Determine the [X, Y] coordinate at the center of the cell enclosing the given text.  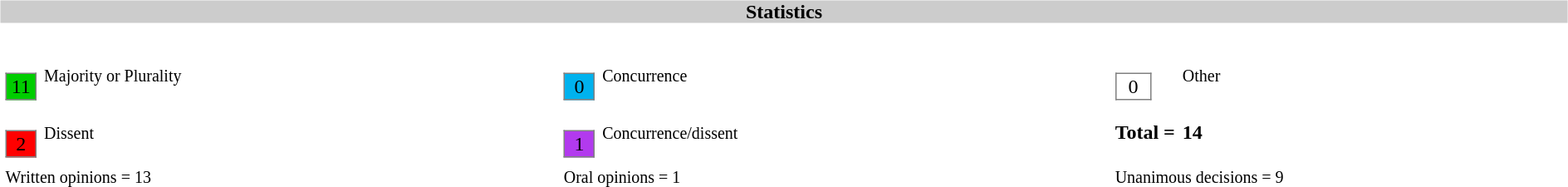
Majority or Plurality [301, 76]
Concurrence [855, 76]
Other [1373, 76]
Total = [1145, 132]
Concurrence/dissent [855, 132]
Statistics [784, 12]
14 [1373, 132]
Dissent [301, 132]
